For the text-containing cell, return its midpoint in (X, Y) coordinate format. 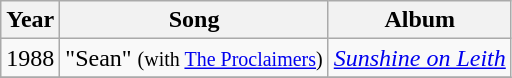
1988 (30, 58)
Sunshine on Leith (420, 58)
Song (194, 20)
Year (30, 20)
Album (420, 20)
"Sean" (with The Proclaimers) (194, 58)
